Determine the [X, Y] coordinate at the center of the cell enclosing the given text.  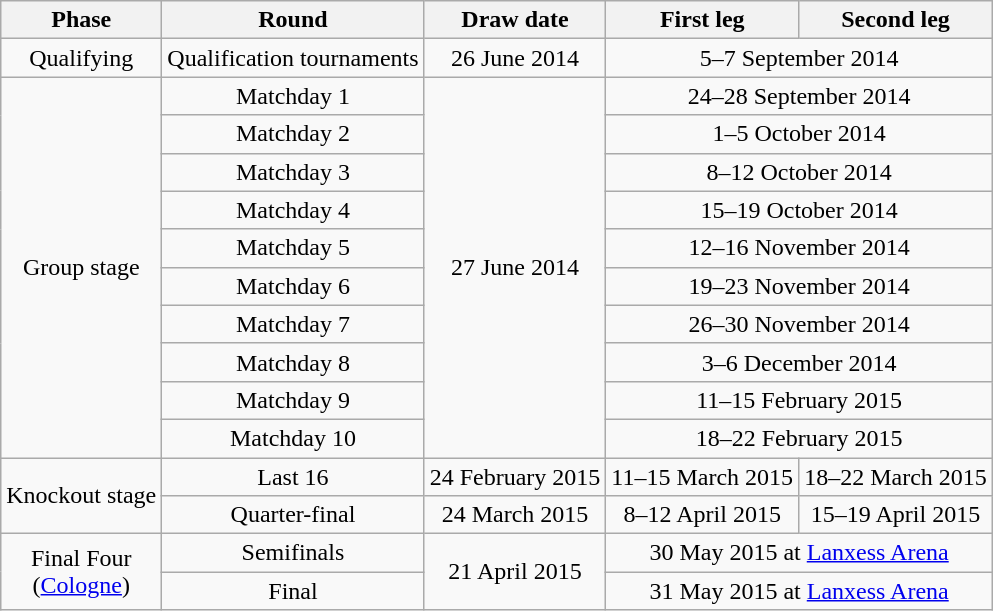
Matchday 5 [293, 248]
30 May 2015 at Lanxess Arena [800, 553]
Matchday 8 [293, 362]
Matchday 4 [293, 210]
Round [293, 20]
Last 16 [293, 477]
31 May 2015 at Lanxess Arena [800, 591]
Matchday 10 [293, 438]
Final [293, 591]
26 June 2014 [515, 58]
Final Four(Cologne) [82, 572]
Qualification tournaments [293, 58]
12–16 November 2014 [800, 248]
24–28 September 2014 [800, 96]
5–7 September 2014 [800, 58]
26–30 November 2014 [800, 324]
Matchday 7 [293, 324]
Matchday 3 [293, 172]
Knockout stage [82, 496]
First leg [702, 20]
15–19 October 2014 [800, 210]
Group stage [82, 268]
Quarter-final [293, 515]
Second leg [896, 20]
18–22 February 2015 [800, 438]
19–23 November 2014 [800, 286]
24 March 2015 [515, 515]
8–12 October 2014 [800, 172]
27 June 2014 [515, 268]
24 February 2015 [515, 477]
1–5 October 2014 [800, 134]
15–19 April 2015 [896, 515]
11–15 March 2015 [702, 477]
18–22 March 2015 [896, 477]
Matchday 1 [293, 96]
8–12 April 2015 [702, 515]
Phase [82, 20]
21 April 2015 [515, 572]
Semifinals [293, 553]
3–6 December 2014 [800, 362]
Qualifying [82, 58]
Draw date [515, 20]
Matchday 6 [293, 286]
11–15 February 2015 [800, 400]
Matchday 2 [293, 134]
Matchday 9 [293, 400]
